Search for the cell housing the specified text and yield its (x, y) center coordinate. 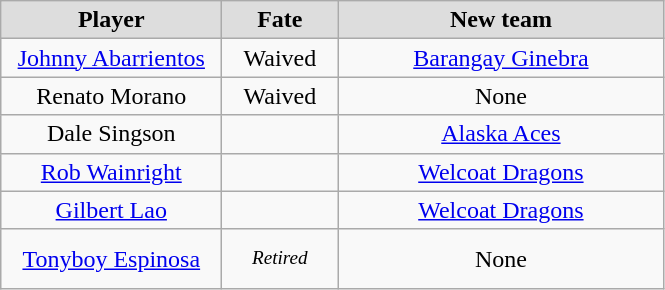
Dale Singson (112, 134)
Gilbert Lao (112, 210)
Fate (280, 20)
Renato Morano (112, 96)
Tonyboy Espinosa (112, 259)
Alaska Aces (501, 134)
Johnny Abarrientos (112, 58)
Player (112, 20)
Rob Wainright (112, 172)
Retired (280, 259)
Barangay Ginebra (501, 58)
New team (501, 20)
